Provide the [X, Y] coordinate of the cell's center where the given text is located.  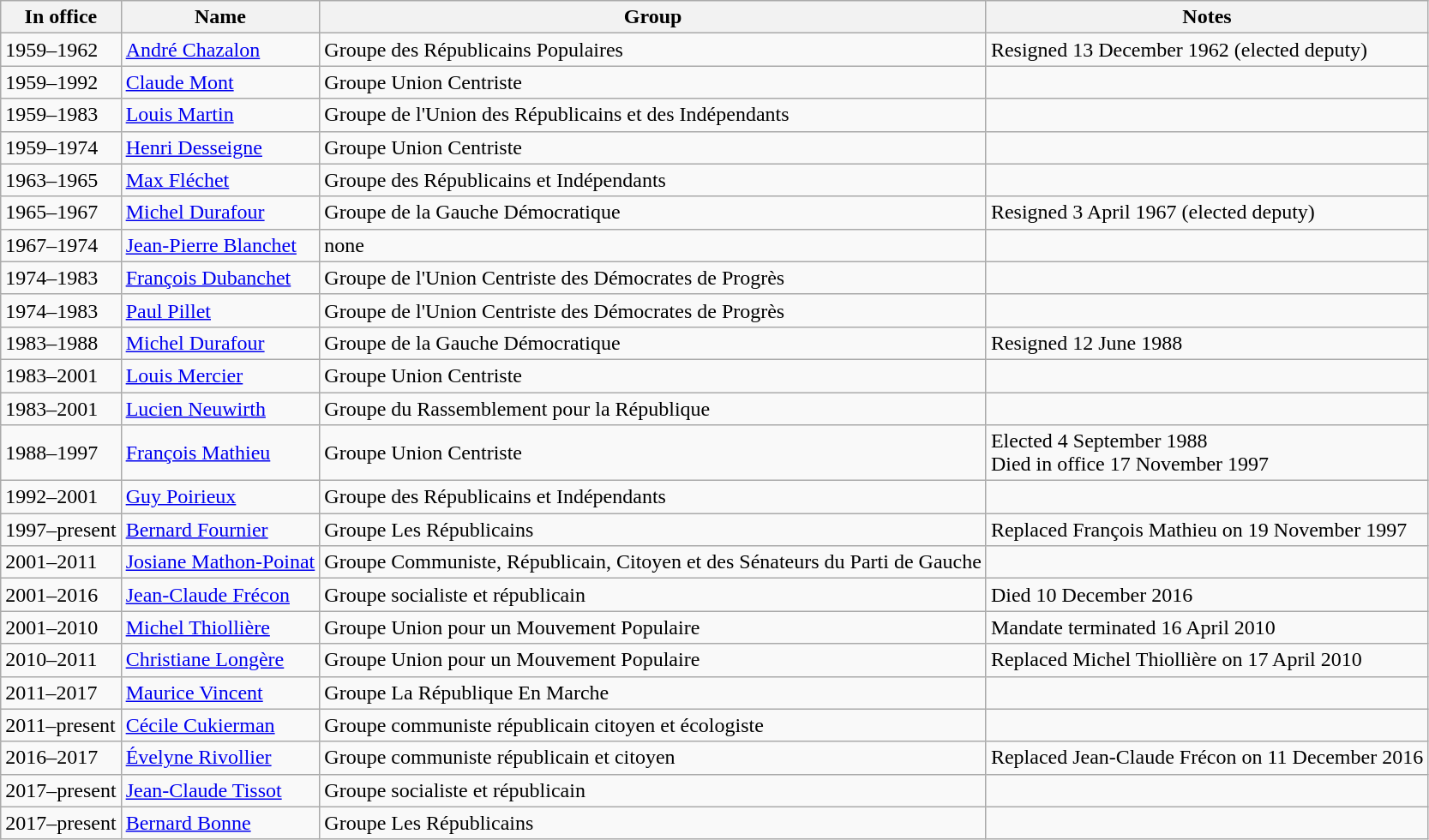
2001–2016 [61, 595]
Christiane Longère [220, 660]
Josiane Mathon-Poinat [220, 562]
Jean-Pierre Blanchet [220, 245]
Paul Pillet [220, 310]
1959–1974 [61, 147]
1988–1997 [61, 453]
Bernard Bonne [220, 823]
Claude Mont [220, 82]
Bernard Fournier [220, 530]
1983–1988 [61, 343]
1965–1967 [61, 213]
2010–2011 [61, 660]
Groupe du Rassemblement pour la République [653, 409]
Guy Poirieux [220, 497]
Replaced Jean-Claude Frécon on 11 December 2016 [1207, 758]
Groupe La République En Marche [653, 693]
2011–2017 [61, 693]
Groupe Communiste, Républicain, Citoyen et des Sénateurs du Parti de Gauche [653, 562]
Groupe communiste républicain et citoyen [653, 758]
Groupe de l'Union des Républicains et des Indépendants [653, 115]
Replaced Michel Thiollière on 17 April 2010 [1207, 660]
Lucien Neuwirth [220, 409]
1959–1962 [61, 50]
Michel Thiollière [220, 627]
1959–1983 [61, 115]
1997–present [61, 530]
1963–1965 [61, 180]
François Dubanchet [220, 278]
Maurice Vincent [220, 693]
Groupe communiste républicain citoyen et écologiste [653, 725]
1967–1974 [61, 245]
Louis Martin [220, 115]
Évelyne Rivollier [220, 758]
1992–2001 [61, 497]
Jean-Claude Frécon [220, 595]
Groupe des Républicains Populaires [653, 50]
Name [220, 17]
Louis Mercier [220, 375]
Max Fléchet [220, 180]
2001–2011 [61, 562]
Group [653, 17]
Resigned 3 April 1967 (elected deputy) [1207, 213]
1959–1992 [61, 82]
Replaced François Mathieu on 19 November 1997 [1207, 530]
2001–2010 [61, 627]
Resigned 12 June 1988 [1207, 343]
Mandate terminated 16 April 2010 [1207, 627]
2011–present [61, 725]
2016–2017 [61, 758]
André Chazalon [220, 50]
Died 10 December 2016 [1207, 595]
Jean-Claude Tissot [220, 790]
Elected 4 September 1988 Died in office 17 November 1997 [1207, 453]
Resigned 13 December 1962 (elected deputy) [1207, 50]
In office [61, 17]
Notes [1207, 17]
Cécile Cukierman [220, 725]
François Mathieu [220, 453]
Henri Desseigne [220, 147]
none [653, 245]
